Pinpoint the cell where the given text exists, returning its [X, Y] midpoint coordinate. 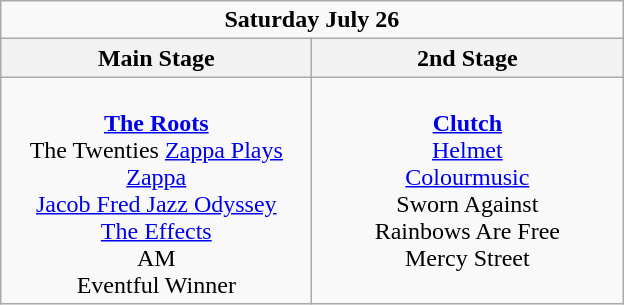
Saturday July 26 [312, 20]
Clutch Helmet Colourmusic Sworn Against Rainbows Are Free Mercy Street [468, 190]
The Roots The Twenties Zappa Plays Zappa Jacob Fred Jazz Odyssey The Effects AM Eventful Winner [156, 190]
Main Stage [156, 58]
2nd Stage [468, 58]
